Determine the (X, Y) coordinate at the center of the cell enclosing the given text.  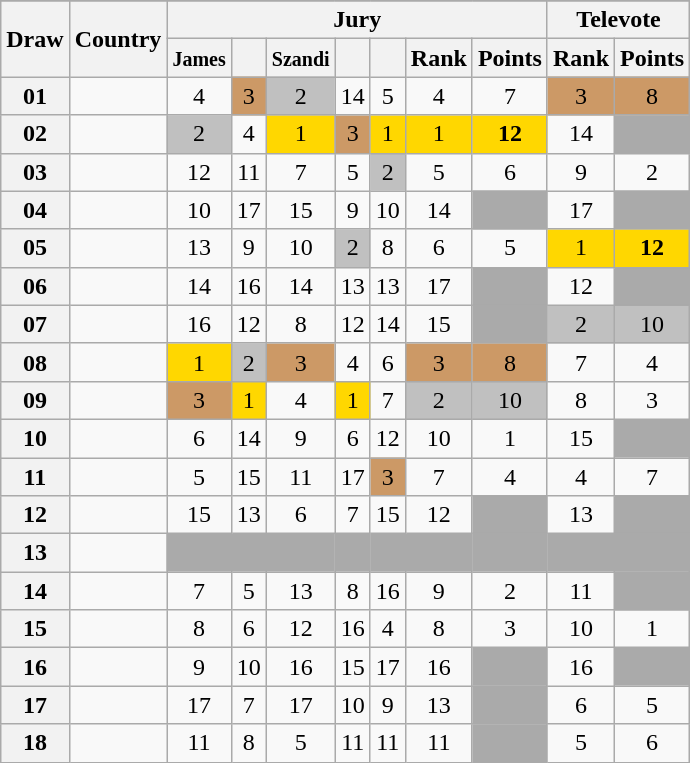
Country (118, 39)
09 (35, 400)
Draw (35, 39)
18 (35, 743)
Jury (358, 20)
Szandi (300, 58)
05 (35, 248)
02 (35, 134)
01 (35, 96)
08 (35, 362)
06 (35, 286)
James (199, 58)
07 (35, 324)
04 (35, 210)
03 (35, 172)
Televote (618, 20)
